Determine the [x, y] coordinate at the center of the cell enclosing the given text.  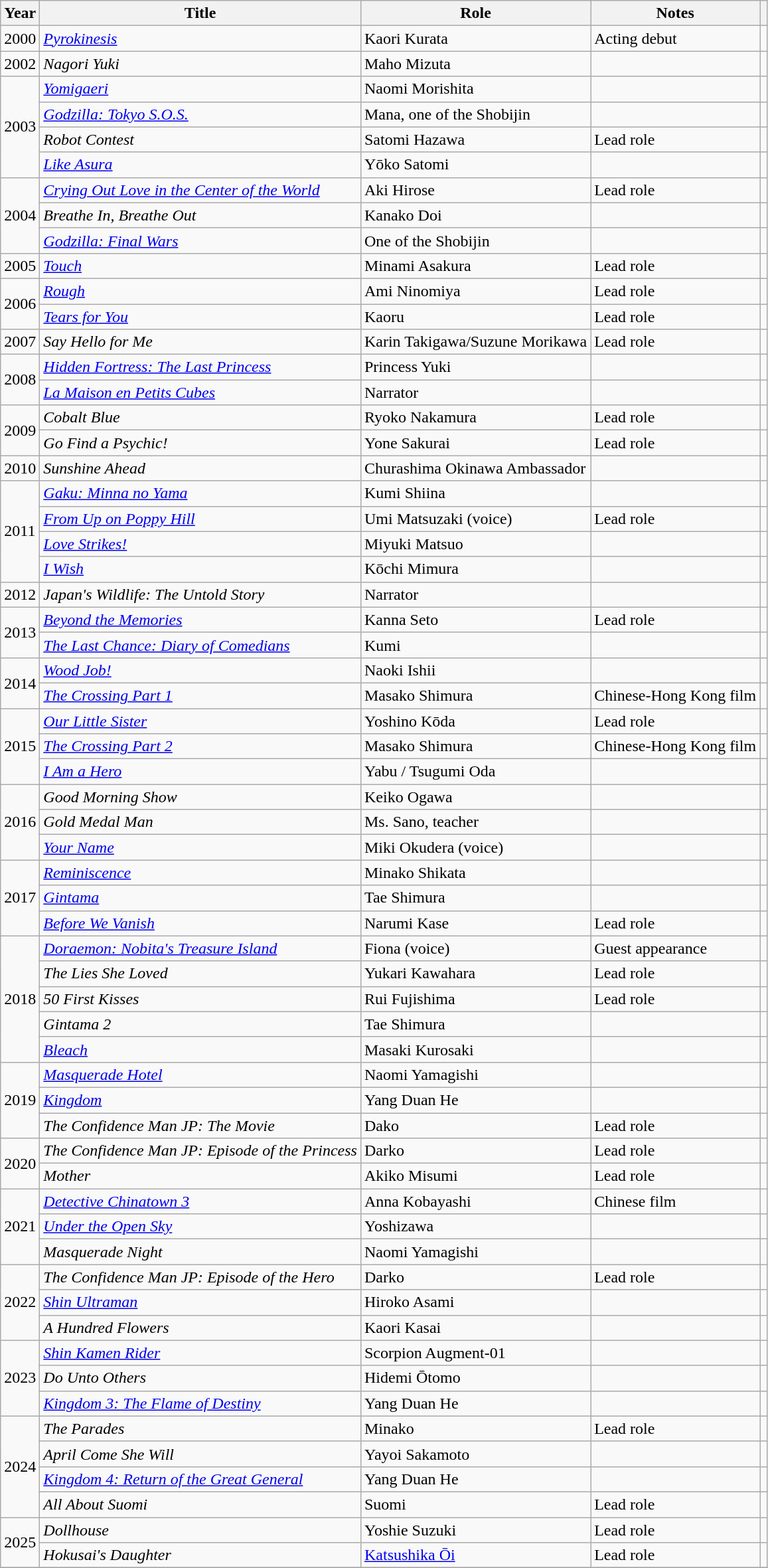
2015 [20, 746]
Title [200, 13]
Pyrokinesis [200, 39]
Godzilla: Final Wars [200, 240]
Breathe In, Breathe Out [200, 215]
Reminiscence [200, 873]
Miyuki Matsuo [475, 544]
Naomi Morishita [475, 89]
Cobalt Blue [200, 418]
Love Strikes! [200, 544]
Notes [676, 13]
Ryoko Nakamura [475, 418]
50 First Kisses [200, 999]
Naoki Ishii [475, 670]
2006 [20, 304]
Beyond the Memories [200, 620]
Kaori Kasai [475, 1328]
Say Hello for Me [200, 342]
The Parades [200, 1429]
Hidemi Ōtomo [475, 1378]
2003 [20, 127]
Katsushika Ōi [475, 1555]
Role [475, 13]
2002 [20, 64]
Kumi Shiina [475, 493]
2014 [20, 683]
2023 [20, 1378]
Yone Sakurai [475, 443]
Yoshie Suzuki [475, 1529]
The Confidence Man JP: Episode of the Hero [200, 1277]
One of the Shobijin [475, 240]
Chinese film [676, 1201]
Ami Ninomiya [475, 291]
2009 [20, 430]
2008 [20, 380]
Princess Yuki [475, 367]
Yoshino Kōda [475, 721]
Like Asura [200, 165]
The Last Chance: Diary of Comedians [200, 645]
2017 [20, 898]
Gaku: Minna no Yama [200, 493]
Kingdom [200, 1100]
The Confidence Man JP: The Movie [200, 1126]
Japan's Wildlife: The Untold Story [200, 594]
2007 [20, 342]
Robot Contest [200, 139]
Do Unto Others [200, 1378]
Sunshine Ahead [200, 468]
Hidden Fortress: The Last Princess [200, 367]
La Maison en Petits Cubes [200, 392]
Acting debut [676, 39]
Shin Ultraman [200, 1302]
Crying Out Love in the Center of the World [200, 190]
Kōchi Mimura [475, 569]
Rough [200, 291]
Guest appearance [676, 948]
Yayoi Sakamoto [475, 1454]
Gold Medal Man [200, 822]
Miki Okudera (voice) [475, 847]
Before We Vanish [200, 923]
I Wish [200, 569]
Your Name [200, 847]
The Lies She Loved [200, 974]
Umi Matsuzaki (voice) [475, 519]
Gintama 2 [200, 1024]
Kumi [475, 645]
Minako Shikata [475, 873]
Kaoru [475, 317]
Nagori Yuki [200, 64]
The Crossing Part 2 [200, 746]
Akiko Misumi [475, 1176]
Yōko Satomi [475, 165]
Kanna Seto [475, 620]
All About Suomi [200, 1504]
Dako [475, 1126]
Narumi Kase [475, 923]
Year [20, 13]
Anna Kobayashi [475, 1201]
I Am a Hero [200, 772]
The Confidence Man JP: Episode of the Princess [200, 1151]
Tears for You [200, 317]
Wood Job! [200, 670]
2005 [20, 266]
Suomi [475, 1504]
2025 [20, 1542]
Hokusai's Daughter [200, 1555]
2010 [20, 468]
Go Find a Psychic! [200, 443]
Keiko Ogawa [475, 797]
Under the Open Sky [200, 1227]
2012 [20, 594]
Masaki Kurosaki [475, 1049]
Touch [200, 266]
Bleach [200, 1049]
Mother [200, 1176]
Minako [475, 1429]
Masquerade Night [200, 1252]
2004 [20, 215]
Aki Hirose [475, 190]
2000 [20, 39]
A Hundred Flowers [200, 1328]
Hiroko Asami [475, 1302]
Ms. Sano, teacher [475, 822]
Doraemon: Nobita's Treasure Island [200, 948]
2024 [20, 1466]
Karin Takigawa/Suzune Morikawa [475, 342]
Yomigaeri [200, 89]
April Come She Will [200, 1454]
2020 [20, 1164]
Godzilla: Tokyo S.O.S. [200, 114]
Minami Asakura [475, 266]
2013 [20, 632]
Our Little Sister [200, 721]
2018 [20, 999]
Gintama [200, 898]
From Up on Poppy Hill [200, 519]
Satomi Hazawa [475, 139]
Dollhouse [200, 1529]
Kanako Doi [475, 215]
2011 [20, 531]
2021 [20, 1227]
Churashima Okinawa Ambassador [475, 468]
2016 [20, 822]
Yabu / Tsugumi Oda [475, 772]
Yoshizawa [475, 1227]
Rui Fujishima [475, 999]
2022 [20, 1302]
Good Morning Show [200, 797]
Maho Mizuta [475, 64]
Mana, one of the Shobijin [475, 114]
The Crossing Part 1 [200, 695]
Masquerade Hotel [200, 1075]
2019 [20, 1100]
Kingdom 4: Return of the Great General [200, 1479]
Yukari Kawahara [475, 974]
Scorpion Augment-01 [475, 1353]
Kingdom 3: The Flame of Destiny [200, 1403]
Fiona (voice) [475, 948]
Kaori Kurata [475, 39]
Shin Kamen Rider [200, 1353]
Detective Chinatown 3 [200, 1201]
